Locate the cell with the specified text and output its [X, Y] center coordinate. 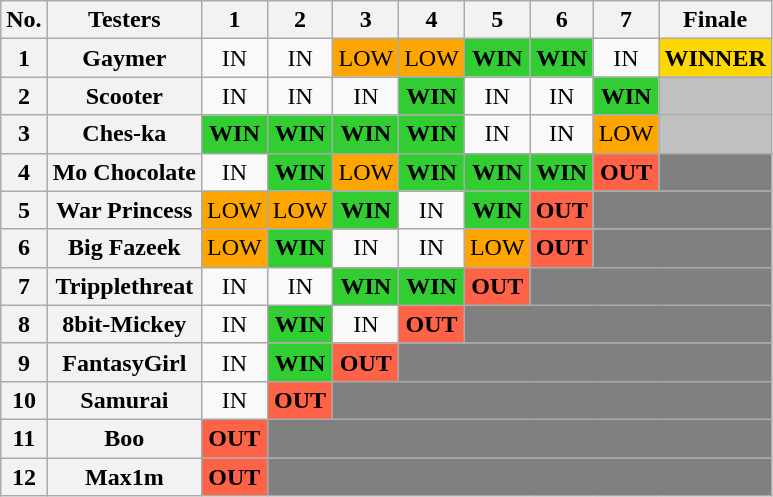
12 [24, 477]
11 [24, 438]
FantasyGirl [124, 362]
Scooter [124, 96]
10 [24, 400]
No. [24, 20]
WINNER [715, 58]
9 [24, 362]
Big Fazeek [124, 248]
Finale [715, 20]
Ches-ka [124, 134]
Mo Chocolate [124, 172]
Max1m [124, 477]
Boo [124, 438]
Tripplethreat [124, 286]
8 [24, 324]
8bit-Mickey [124, 324]
Samurai [124, 400]
War Princess [124, 210]
Testers [124, 20]
Gaymer [124, 58]
